Locate the cell with the specified text and output its [X, Y] center coordinate. 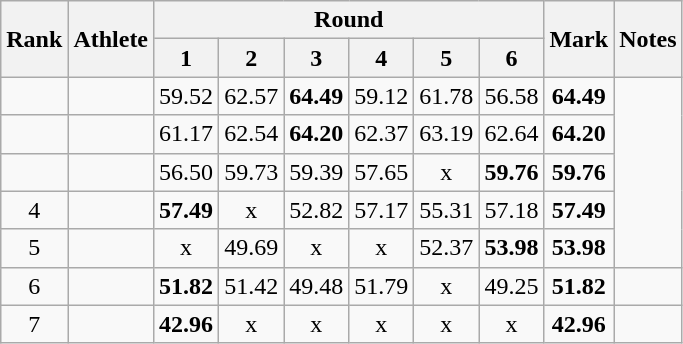
55.31 [446, 210]
49.69 [252, 248]
56.58 [512, 96]
59.12 [382, 96]
56.50 [186, 172]
59.73 [252, 172]
52.82 [316, 210]
49.25 [512, 286]
59.52 [186, 96]
62.64 [512, 134]
49.48 [316, 286]
Round [349, 20]
62.54 [252, 134]
Athlete [111, 39]
52.37 [446, 248]
2 [252, 58]
57.65 [382, 172]
Notes [648, 39]
59.39 [316, 172]
Rank [34, 39]
1 [186, 58]
62.37 [382, 134]
51.42 [252, 286]
Mark [579, 39]
57.18 [512, 210]
62.57 [252, 96]
61.78 [446, 96]
61.17 [186, 134]
7 [34, 324]
63.19 [446, 134]
3 [316, 58]
57.17 [382, 210]
51.79 [382, 286]
